Output the [x, y] coordinate of the center of the cell containing the given text.  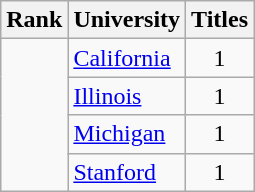
Rank [34, 20]
Illinois [127, 96]
Stanford [127, 172]
California [127, 58]
Titles [220, 20]
Michigan [127, 134]
University [127, 20]
